Extract the (X, Y) coordinate from the center of the cell holding the provided text.  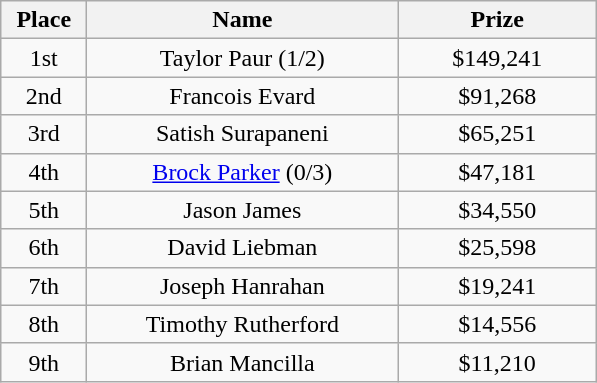
$11,210 (498, 362)
Brock Parker (0/3) (242, 172)
4th (44, 172)
$47,181 (498, 172)
3rd (44, 134)
David Liebman (242, 248)
6th (44, 248)
5th (44, 210)
$25,598 (498, 248)
Satish Surapaneni (242, 134)
$149,241 (498, 58)
Place (44, 20)
Timothy Rutherford (242, 324)
7th (44, 286)
Joseph Hanrahan (242, 286)
$19,241 (498, 286)
Taylor Paur (1/2) (242, 58)
2nd (44, 96)
Francois Evard (242, 96)
$34,550 (498, 210)
$91,268 (498, 96)
$14,556 (498, 324)
$65,251 (498, 134)
Prize (498, 20)
Brian Mancilla (242, 362)
Name (242, 20)
9th (44, 362)
8th (44, 324)
Jason James (242, 210)
1st (44, 58)
